For the text-containing cell, return its midpoint in [x, y] coordinate format. 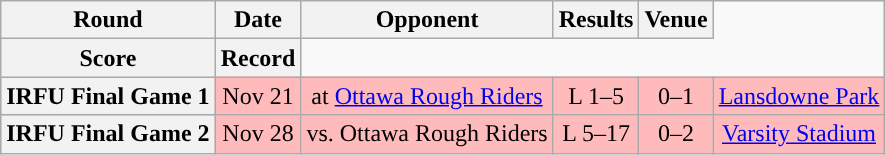
at Ottawa Rough Riders [427, 96]
Score [108, 58]
Varsity Stadium [799, 134]
vs. Ottawa Rough Riders [427, 134]
Results [596, 20]
Date [258, 20]
0–1 [676, 96]
Venue [676, 20]
Nov 21 [258, 96]
0–2 [676, 134]
Round [108, 20]
Opponent [427, 20]
Record [258, 58]
IRFU Final Game 1 [108, 96]
IRFU Final Game 2 [108, 134]
Lansdowne Park [799, 96]
L 1–5 [596, 96]
Nov 28 [258, 134]
L 5–17 [596, 134]
